Locate the cell with the specified text and output its [X, Y] center coordinate. 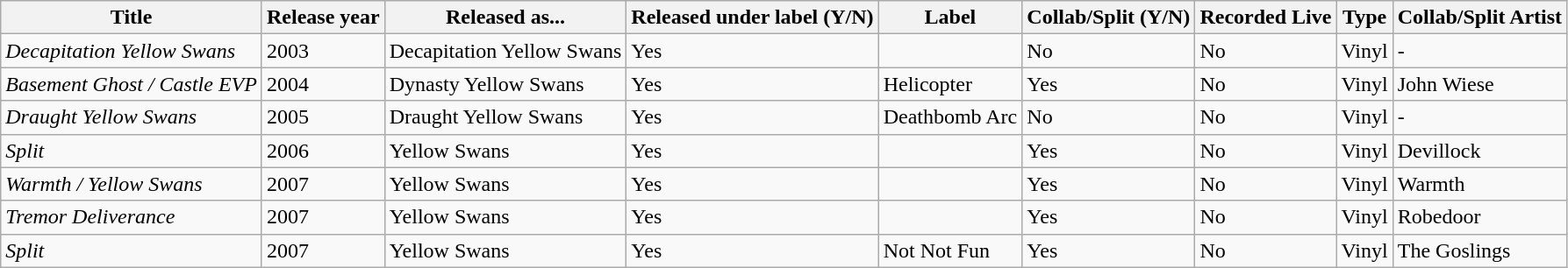
Dynasty Yellow Swans [505, 84]
2006 [323, 151]
Collab/Split (Y/N) [1109, 18]
Released as... [505, 18]
2005 [323, 117]
Helicopter [950, 84]
Warmth [1479, 184]
2003 [323, 51]
Tremor Deliverance [132, 217]
John Wiese [1479, 84]
Type [1364, 18]
Devillock [1479, 151]
Robedoor [1479, 217]
Warmth / Yellow Swans [132, 184]
Title [132, 18]
Released under label (Y/N) [753, 18]
Release year [323, 18]
Recorded Live [1265, 18]
Label [950, 18]
Collab/Split Artist [1479, 18]
Deathbomb Arc [950, 117]
Basement Ghost / Castle EVP [132, 84]
2004 [323, 84]
Not Not Fun [950, 250]
The Goslings [1479, 250]
